Search for the cell housing the specified text and yield its (X, Y) center coordinate. 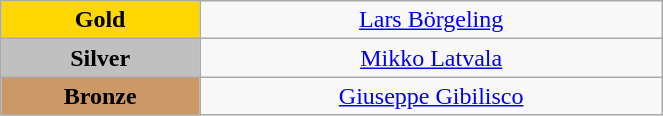
Gold (100, 20)
Silver (100, 58)
Mikko Latvala (432, 58)
Bronze (100, 96)
Lars Börgeling (432, 20)
Giuseppe Gibilisco (432, 96)
